For the text-containing cell, return its midpoint in [x, y] coordinate format. 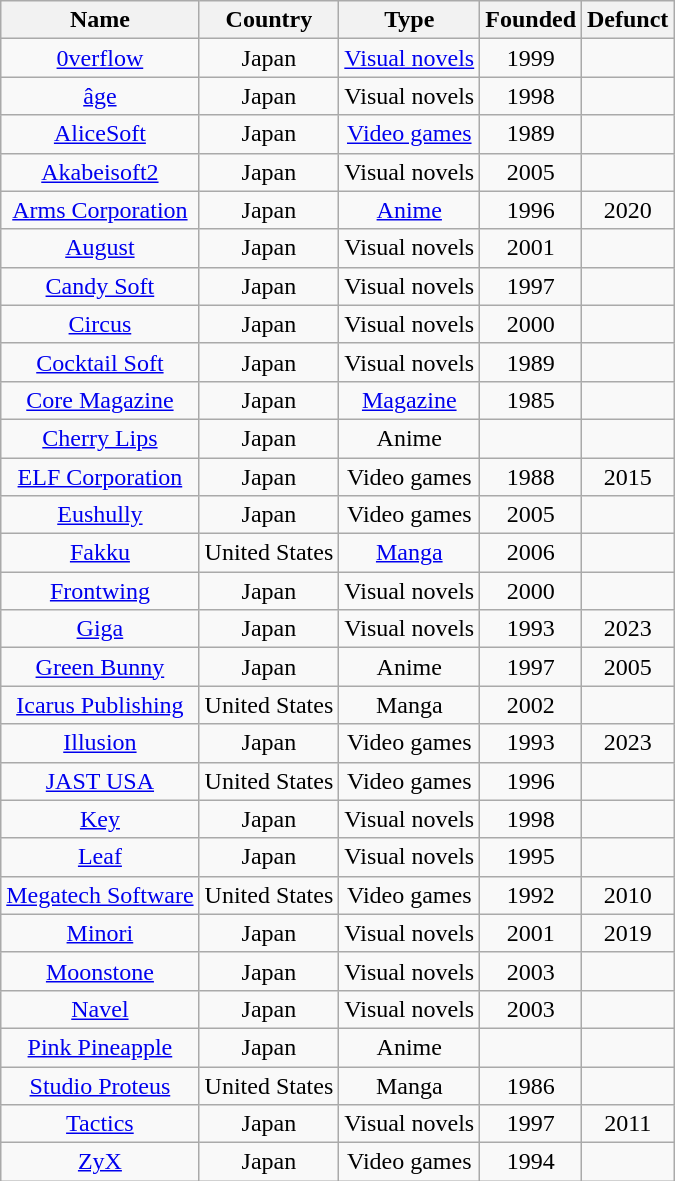
ZyX [100, 1162]
1995 [531, 857]
Core Magazine [100, 400]
Cherry Lips [100, 438]
1994 [531, 1162]
Arms Corporation [100, 210]
2020 [628, 210]
Green Bunny [100, 667]
August [100, 248]
2002 [531, 705]
Pink Pineapple [100, 1047]
Key [100, 819]
Leaf [100, 857]
Eushully [100, 515]
Minori [100, 933]
Country [269, 20]
2010 [628, 895]
Illusion [100, 743]
Fakku [100, 553]
Megatech Software [100, 895]
Giga [100, 629]
Navel [100, 1009]
ELF Corporation [100, 477]
Frontwing [100, 591]
2015 [628, 477]
AliceSoft [100, 134]
1988 [531, 477]
Defunct [628, 20]
1985 [531, 400]
0verflow [100, 58]
JAST USA [100, 781]
1986 [531, 1085]
Founded [531, 20]
Icarus Publishing [100, 705]
Tactics [100, 1124]
âge [100, 96]
1992 [531, 895]
Cocktail Soft [100, 362]
2019 [628, 933]
2011 [628, 1124]
Akabeisoft2 [100, 172]
Moonstone [100, 971]
1999 [531, 58]
Type [410, 20]
2006 [531, 553]
Name [100, 20]
Candy Soft [100, 286]
Circus [100, 324]
Studio Proteus [100, 1085]
Magazine [410, 400]
